Determine the (x, y) coordinate at the center of the cell enclosing the given text.  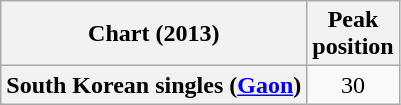
South Korean singles (Gaon) (154, 85)
Chart (2013) (154, 34)
30 (353, 85)
Peakposition (353, 34)
